Output the [x, y] coordinate of the center of the cell containing the given text.  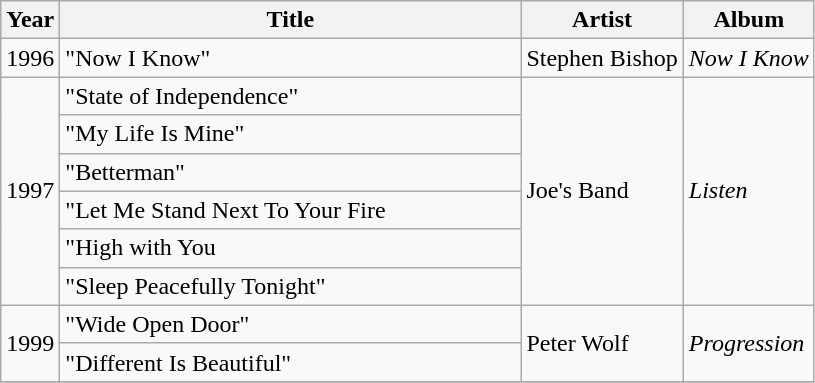
1999 [30, 343]
"Different Is Beautiful" [290, 362]
1996 [30, 58]
"My Life Is Mine" [290, 134]
"Betterman" [290, 172]
Joe's Band [602, 191]
"Sleep Peacefully Tonight" [290, 286]
Now I Know [748, 58]
Listen [748, 191]
Peter Wolf [602, 343]
"Let Me Stand Next To Your Fire [290, 210]
Album [748, 20]
Stephen Bishop [602, 58]
"Now I Know" [290, 58]
Title [290, 20]
"Wide Open Door" [290, 324]
"High with You [290, 248]
Year [30, 20]
Progression [748, 343]
1997 [30, 191]
Artist [602, 20]
"State of Independence" [290, 96]
